Scan for the cell matching the given text and deliver its (x, y) coordinate at center. 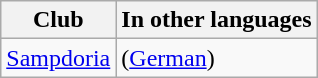
In other languages (216, 20)
Club (58, 20)
Sampdoria (58, 58)
(German) (216, 58)
